Locate the cell with the specified text and output its [X, Y] center coordinate. 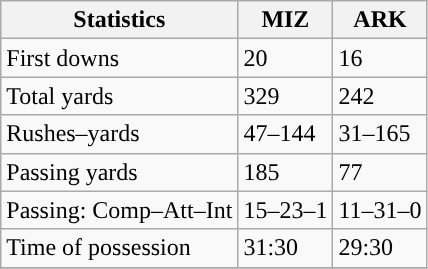
242 [380, 96]
Time of possession [120, 248]
77 [380, 172]
MIZ [286, 20]
Passing: Comp–Att–Int [120, 210]
Rushes–yards [120, 134]
31:30 [286, 248]
185 [286, 172]
Passing yards [120, 172]
16 [380, 58]
First downs [120, 58]
29:30 [380, 248]
31–165 [380, 134]
20 [286, 58]
15–23–1 [286, 210]
11–31–0 [380, 210]
Total yards [120, 96]
Statistics [120, 20]
ARK [380, 20]
329 [286, 96]
47–144 [286, 134]
